Return [x, y] of the center of cell containing provided text 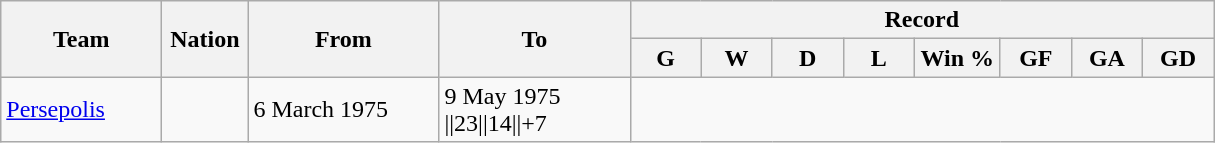
GD [1178, 58]
L [878, 58]
G [666, 58]
Win % [957, 58]
To [534, 39]
Persepolis [82, 110]
W [736, 58]
Nation [205, 39]
GA [1106, 58]
D [808, 58]
GF [1036, 58]
9 May 1975||23||14||+7 [534, 110]
6 March 1975 [344, 110]
From [344, 39]
Team [82, 39]
Record [922, 20]
